From the cell containing the given text, extract its center point as [X, Y] coordinate. 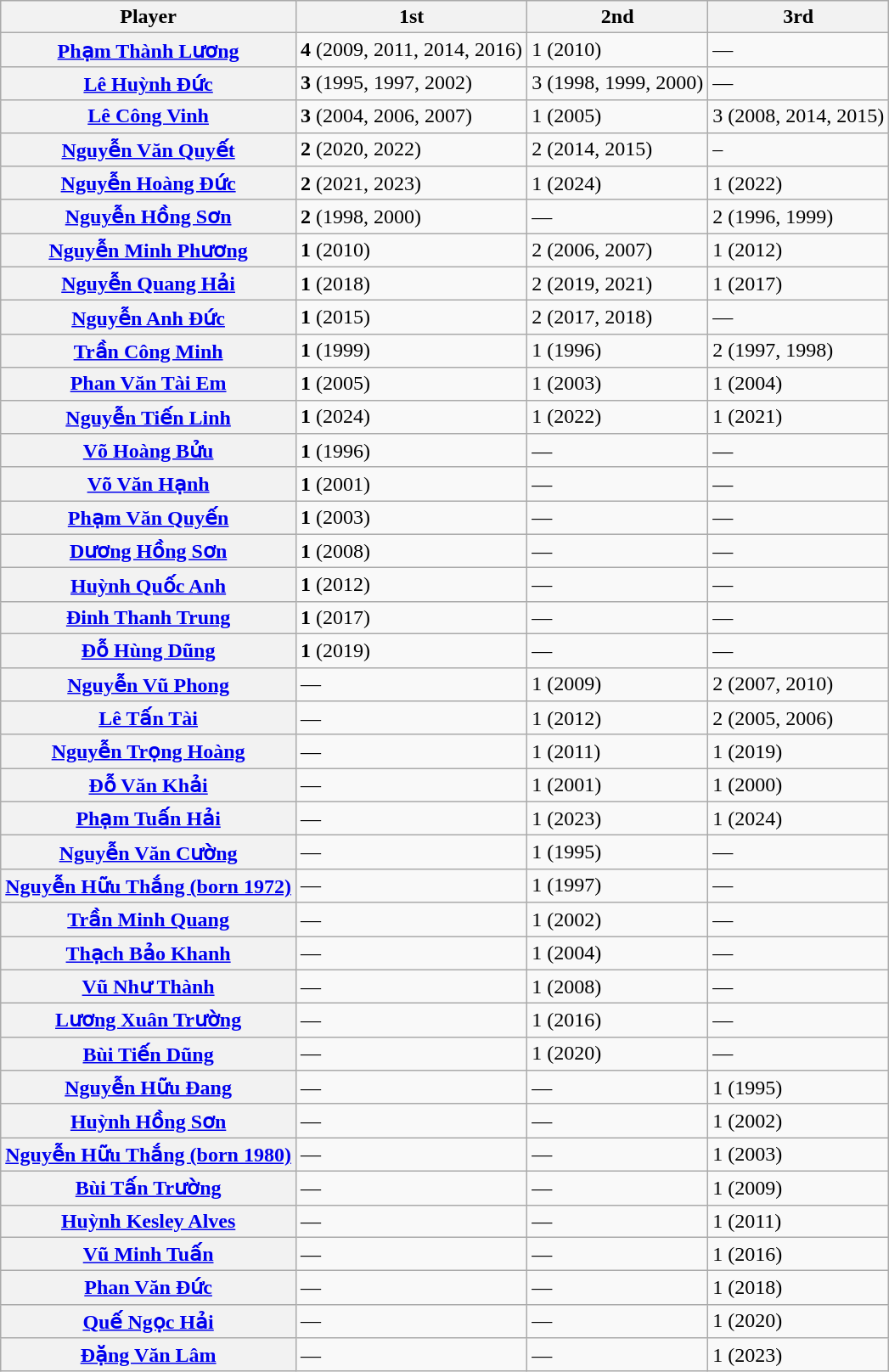
Nguyễn Văn Quyết [149, 149]
4 (2009, 2011, 2014, 2016) [411, 50]
1 (1997) [618, 886]
Quế Ngọc Hải [149, 1321]
2 (2006, 2007) [618, 250]
3 (2004, 2006, 2007) [411, 116]
Nguyễn Hồng Sơn [149, 216]
Trần Minh Quang [149, 919]
Huỳnh Quốc Anh [149, 585]
3 (1995, 1997, 2002) [411, 83]
2 (1996, 1999) [798, 216]
Nguyễn Vũ Phong [149, 684]
Bùi Tiến Dũng [149, 1054]
2 (1998, 2000) [411, 216]
Nguyễn Hữu Thắng (born 1972) [149, 886]
Võ Văn Hạnh [149, 484]
2 (2007, 2010) [798, 684]
Nguyễn Hữu Đang [149, 1088]
Huỳnh Hồng Sơn [149, 1121]
Nguyễn Trọng Hoàng [149, 751]
3 (2008, 2014, 2015) [798, 116]
Phạm Văn Quyến [149, 518]
Thạch Bảo Khanh [149, 953]
Lê Huỳnh Đức [149, 83]
1 (2015) [411, 318]
Dương Hồng Sơn [149, 551]
Nguyễn Minh Phương [149, 250]
3rd [798, 17]
1 (2021) [798, 417]
Player [149, 17]
Nguyễn Văn Cường [149, 852]
Đặng Văn Lâm [149, 1355]
1st [411, 17]
Lê Tấn Tài [149, 718]
2 (2020, 2022) [411, 149]
Nguyễn Quang Hải [149, 284]
2 (2017, 2018) [618, 318]
2nd [618, 17]
Nguyễn Anh Đức [149, 318]
Phạm Thành Lương [149, 50]
Phan Văn Đức [149, 1288]
Bùi Tấn Trường [149, 1188]
Phan Văn Tài Em [149, 384]
Đỗ Hùng Dũng [149, 650]
– [798, 149]
1 (2000) [798, 785]
2 (2014, 2015) [618, 149]
2 (2019, 2021) [618, 284]
1 (1999) [411, 351]
Đỗ Văn Khải [149, 785]
Lê Công Vinh [149, 116]
3 (1998, 1999, 2000) [618, 83]
Nguyễn Hoàng Đức [149, 183]
2 (1997, 1998) [798, 351]
Vũ Minh Tuấn [149, 1254]
Trần Công Minh [149, 351]
Nguyễn Hữu Thắng (born 1980) [149, 1155]
Nguyễn Tiến Linh [149, 417]
Phạm Tuấn Hải [149, 818]
2 (2021, 2023) [411, 183]
Lương Xuân Trường [149, 1021]
2 (2005, 2006) [798, 718]
Đinh Thanh Trung [149, 617]
Huỳnh Kesley Alves [149, 1221]
Võ Hoàng Bửu [149, 451]
Vũ Như Thành [149, 987]
